Output the [x, y] coordinate of the center of the cell containing the given text.  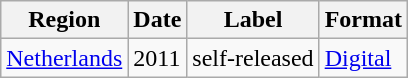
Region [64, 20]
Label [253, 20]
2011 [158, 58]
Date [158, 20]
self-released [253, 58]
Digital [363, 58]
Netherlands [64, 58]
Format [363, 20]
